Find where the given text appears and provide that cell's center as [x, y] coordinate. 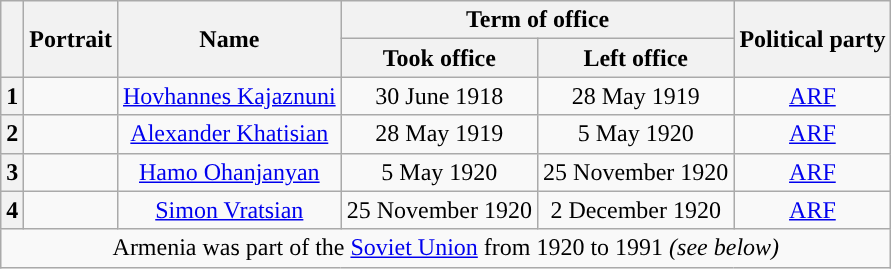
3 [12, 172]
Left office [636, 58]
4 [12, 210]
Simon Vratsian [229, 210]
1 [12, 96]
2 [12, 134]
Took office [439, 58]
Hovhannes Kajaznuni [229, 96]
30 June 1918 [439, 96]
Term of office [538, 20]
2 December 1920 [636, 210]
Hamo Ohanjanyan [229, 172]
Armenia was part of the Soviet Union from 1920 to 1991 (see below) [446, 248]
Portrait [71, 39]
Political party [812, 39]
Name [229, 39]
Alexander Khatisian [229, 134]
